Return the (x, y) coordinate for the center point of the cell that contains the specified text.  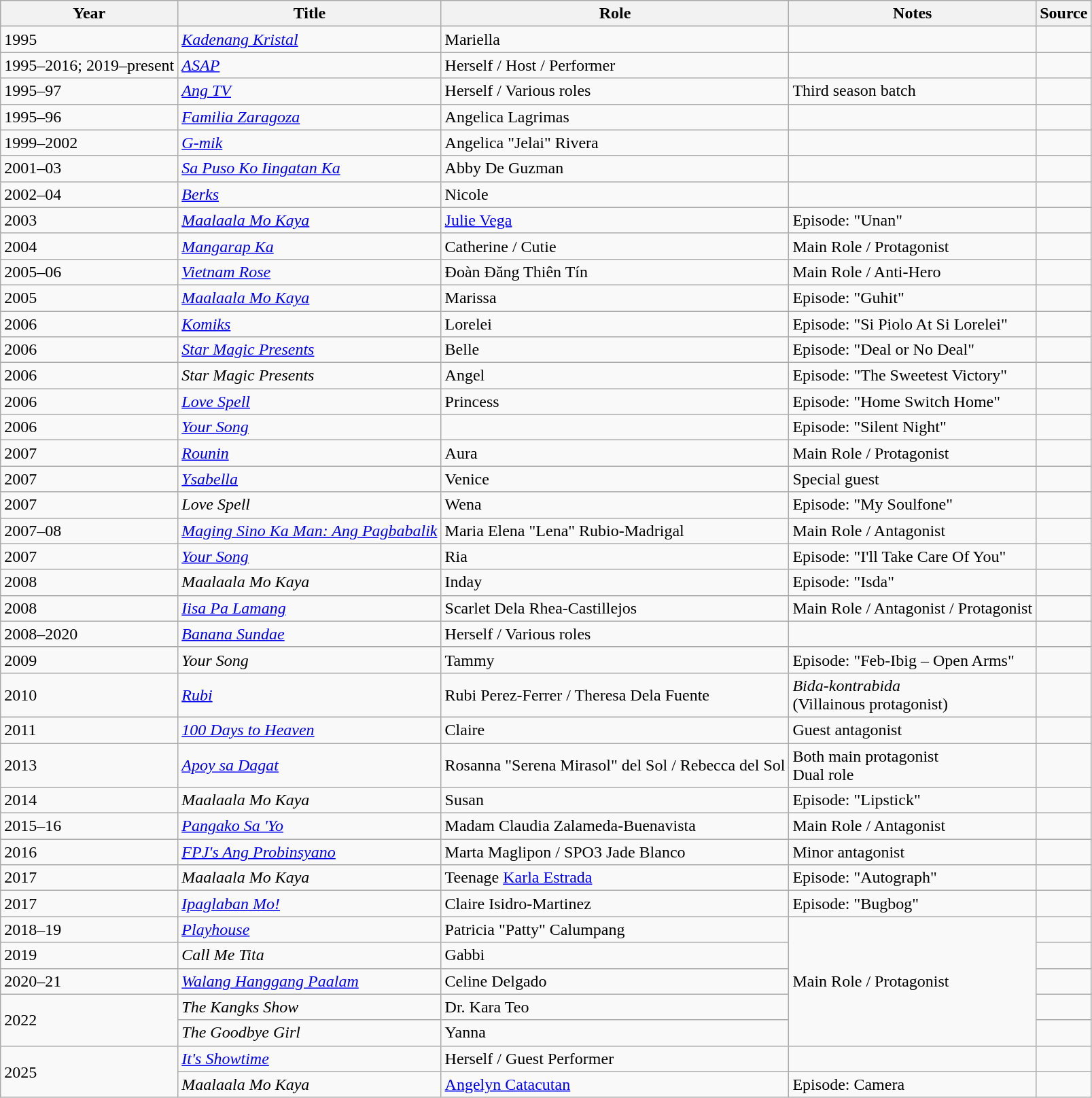
Main Role / Anti-Hero (913, 272)
Nicole (615, 194)
Third season batch (913, 91)
2002–04 (90, 194)
Familia Zaragoza (310, 117)
Angelyn Catacutan (615, 1084)
Scarlet Dela Rhea-Castillejos (615, 608)
2004 (90, 246)
Princess (615, 402)
Walang Hanggang Paalam (310, 981)
Marissa (615, 298)
Claire (615, 730)
Episode: "Isda" (913, 582)
Venice (615, 479)
Notes (913, 14)
ASAP (310, 65)
Angelica Lagrimas (615, 117)
2009 (90, 660)
2011 (90, 730)
Mangarap Ka (310, 246)
2008–2020 (90, 634)
Episode: "I'll Take Care Of You" (913, 556)
Tammy (615, 660)
2018–19 (90, 929)
Mariella (615, 39)
Claire Isidro-Martinez (615, 904)
Episode: "Si Piolo At Si Lorelei" (913, 324)
Ipaglaban Mo! (310, 904)
2016 (90, 852)
Rubi (310, 694)
Role (615, 14)
2003 (90, 220)
Lorelei (615, 324)
Episode: "My Soulfone" (913, 505)
The Goodbye Girl (310, 1033)
Episode: Camera (913, 1084)
Episode: "Bugbog" (913, 904)
Bida-kontrabida(Villainous protagonist) (913, 694)
Episode: "Guhit" (913, 298)
Playhouse (310, 929)
Susan (615, 800)
Source (1064, 14)
Berks (310, 194)
Title (310, 14)
Ria (615, 556)
Year (90, 14)
1995–96 (90, 117)
2022 (90, 1020)
Rosanna "Serena Mirasol" del Sol / Rebecca del Sol (615, 765)
2014 (90, 800)
Dr. Kara Teo (615, 1007)
Julie Vega (615, 220)
Belle (615, 350)
Kadenang Kristal (310, 39)
Maria Elena "Lena" Rubio-Madrigal (615, 531)
Episode: "Lipstick" (913, 800)
The Kangks Show (310, 1007)
Herself / Host / Performer (615, 65)
1995–2016; 2019–present (90, 65)
Banana Sundae (310, 634)
Apoy sa Dagat (310, 765)
It's Showtime (310, 1059)
Iisa Pa Lamang (310, 608)
Aura (615, 453)
Rounin (310, 453)
Inday (615, 582)
Special guest (913, 479)
Teenage Karla Estrada (615, 878)
Episode: "Silent Night" (913, 427)
Maging Sino Ka Man: Ang Pagbabalik (310, 531)
Episode: "Feb-Ibig – Open Arms" (913, 660)
G-mik (310, 143)
Vietnam Rose (310, 272)
2015–16 (90, 826)
Angelica "Jelai" Rivera (615, 143)
Gabbi (615, 955)
Main Role / Antagonist / Protagonist (913, 608)
2019 (90, 955)
Wena (615, 505)
Episode: "The Sweetest Victory" (913, 376)
2005–06 (90, 272)
Guest antagonist (913, 730)
Celine Delgado (615, 981)
Episode: "Home Switch Home" (913, 402)
Marta Maglipon / SPO3 Jade Blanco (615, 852)
Episode: "Autograph" (913, 878)
Madam Claudia Zalameda-Buenavista (615, 826)
1995–97 (90, 91)
Abby De Guzman (615, 169)
Pangako Sa 'Yo (310, 826)
1995 (90, 39)
Minor antagonist (913, 852)
2020–21 (90, 981)
Patricia "Patty" Calumpang (615, 929)
Ang TV (310, 91)
Herself / Guest Performer (615, 1059)
Both main protagonistDual role (913, 765)
Komiks (310, 324)
1999–2002 (90, 143)
Catherine / Cutie (615, 246)
Episode: "Deal or No Deal" (913, 350)
Episode: "Unan" (913, 220)
2025 (90, 1072)
Angel (615, 376)
2013 (90, 765)
2001–03 (90, 169)
Call Me Tita (310, 955)
2007–08 (90, 531)
Yanna (615, 1033)
Ysabella (310, 479)
2010 (90, 694)
Rubi Perez-Ferrer / Theresa Dela Fuente (615, 694)
Đoàn Đăng Thiên Tín (615, 272)
2005 (90, 298)
100 Days to Heaven (310, 730)
FPJ's Ang Probinsyano (310, 852)
Sa Puso Ko Iingatan Ka (310, 169)
